Locate the cell with the specified text and output its (X, Y) center coordinate. 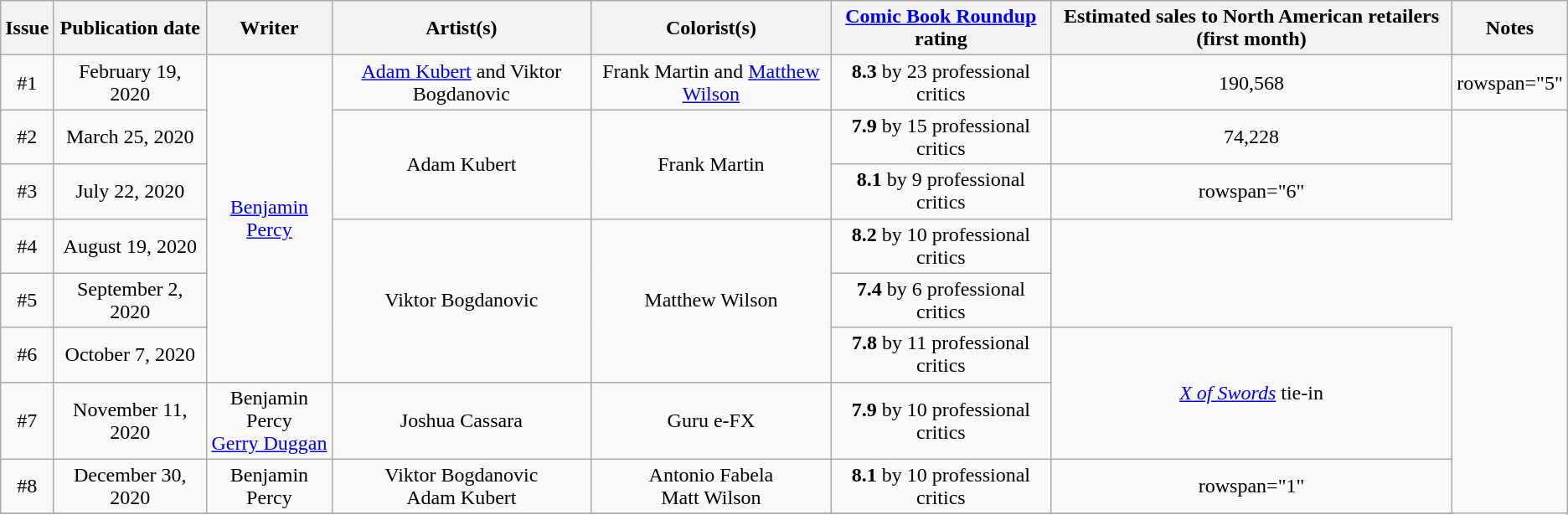
August 19, 2020 (131, 246)
#4 (27, 246)
#3 (27, 191)
Adam Kubert (461, 164)
#8 (27, 486)
Issue (27, 28)
Joshua Cassara (461, 420)
Frank Martin and Matthew Wilson (712, 82)
#7 (27, 420)
November 11, 2020 (131, 420)
Matthew Wilson (712, 300)
Writer (270, 28)
#6 (27, 355)
December 30, 2020 (131, 486)
rowspan="6" (1251, 191)
Publication date (131, 28)
Frank Martin (712, 164)
8.2 by 10 professional critics (941, 246)
Comic Book Roundup rating (941, 28)
Antonio FabelaMatt Wilson (712, 486)
74,228 (1251, 137)
#1 (27, 82)
rowspan="5" (1510, 82)
Adam Kubert and Viktor Bogdanovic (461, 82)
February 19, 2020 (131, 82)
190,568 (1251, 82)
July 22, 2020 (131, 191)
X of Swords tie-in (1251, 394)
7.9 by 15 professional critics (941, 137)
Notes (1510, 28)
Guru e-FX (712, 420)
March 25, 2020 (131, 137)
8.3 by 23 professional critics (941, 82)
September 2, 2020 (131, 300)
Estimated sales to North American retailers (first month) (1251, 28)
Colorist(s) (712, 28)
October 7, 2020 (131, 355)
Viktor BogdanovicAdam Kubert (461, 486)
Benjamin PercyGerry Duggan (270, 420)
rowspan="1" (1251, 486)
7.9 by 10 professional critics (941, 420)
7.4 by 6 professional critics (941, 300)
8.1 by 10 professional critics (941, 486)
8.1 by 9 professional critics (941, 191)
#2 (27, 137)
Artist(s) (461, 28)
#5 (27, 300)
Viktor Bogdanovic (461, 300)
7.8 by 11 professional critics (941, 355)
